From the cell containing the given text, extract its center point as (x, y) coordinate. 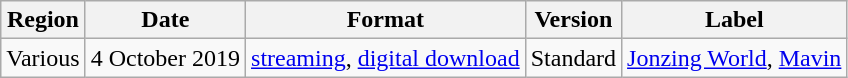
Standard (573, 58)
Version (573, 20)
streaming, digital download (386, 58)
Region (43, 20)
Various (43, 58)
Jonzing World, Mavin (734, 58)
4 October 2019 (165, 58)
Format (386, 20)
Label (734, 20)
Date (165, 20)
